For the text-containing cell, return its midpoint in (x, y) coordinate format. 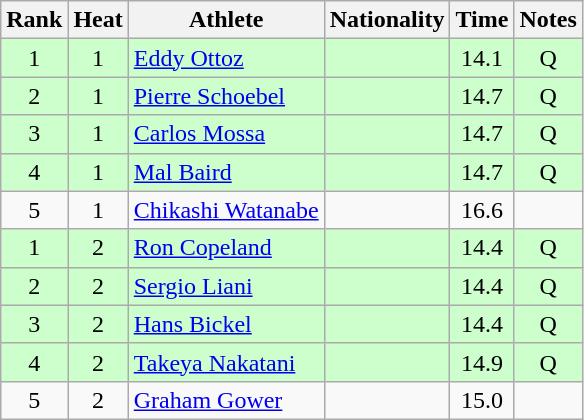
Heat (98, 20)
Time (482, 20)
14.9 (482, 362)
Notes (548, 20)
15.0 (482, 400)
Hans Bickel (226, 324)
Ron Copeland (226, 248)
Rank (34, 20)
Sergio Liani (226, 286)
Athlete (226, 20)
Pierre Schoebel (226, 96)
16.6 (482, 210)
Graham Gower (226, 400)
Carlos Mossa (226, 134)
Nationality (387, 20)
14.1 (482, 58)
Takeya Nakatani (226, 362)
Eddy Ottoz (226, 58)
Chikashi Watanabe (226, 210)
Mal Baird (226, 172)
